Extract the (X, Y) coordinate from the center of the cell holding the provided text.  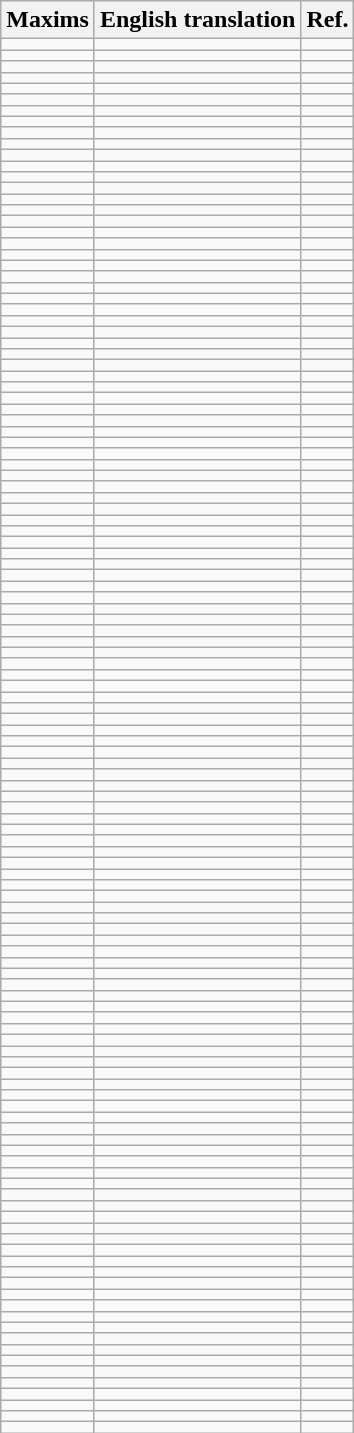
Maxims (48, 20)
Ref. (328, 20)
English translation (197, 20)
